Scan for the cell matching the given text and deliver its (X, Y) coordinate at center. 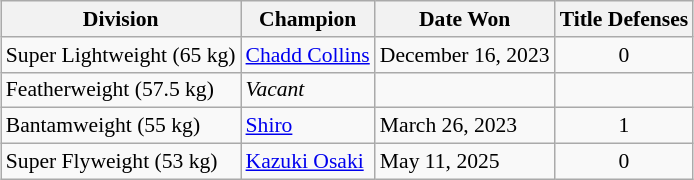
December 16, 2023 (465, 55)
May 11, 2025 (465, 162)
Shiro (308, 126)
Division (121, 19)
1 (624, 126)
Super Lightweight (65 kg) (121, 55)
March 26, 2023 (465, 126)
Date Won (465, 19)
Title Defenses (624, 19)
Vacant (308, 90)
Featherweight (57.5 kg) (121, 90)
Chadd Collins (308, 55)
Kazuki Osaki (308, 162)
Super Flyweight (53 kg) (121, 162)
Champion (308, 19)
Bantamweight (55 kg) (121, 126)
